Pinpoint the cell where the given text exists, returning its [X, Y] midpoint coordinate. 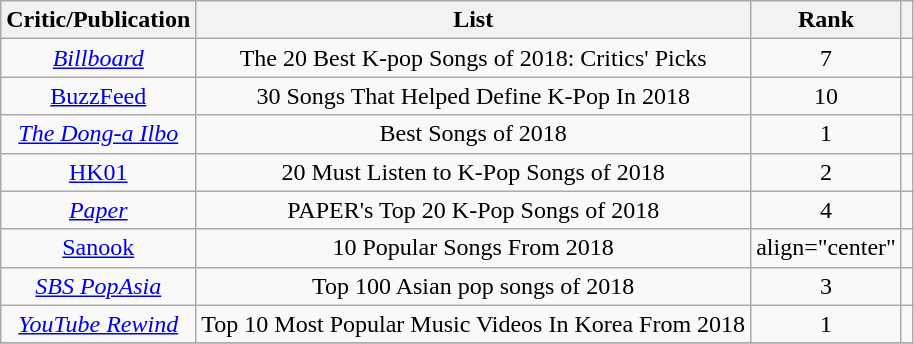
7 [826, 58]
PAPER's Top 20 K-Pop Songs of 2018 [474, 210]
YouTube Rewind [98, 324]
Critic/Publication [98, 20]
3 [826, 286]
Billboard [98, 58]
30 Songs That Helped Define K-Pop In 2018 [474, 96]
SBS PopAsia [98, 286]
The 20 Best K-pop Songs of 2018: Critics' Picks [474, 58]
20 Must Listen to K-Pop Songs of 2018 [474, 172]
HK01 [98, 172]
10 Popular Songs From 2018 [474, 248]
Sanook [98, 248]
Top 10 Most Popular Music Videos In Korea From 2018 [474, 324]
10 [826, 96]
List [474, 20]
4 [826, 210]
Best Songs of 2018 [474, 134]
align="center" [826, 248]
The Dong-a Ilbo [98, 134]
Rank [826, 20]
BuzzFeed [98, 96]
Paper [98, 210]
Top 100 Asian pop songs of 2018 [474, 286]
2 [826, 172]
